Provide the [x, y] coordinate of the cell's center where the given text is located.  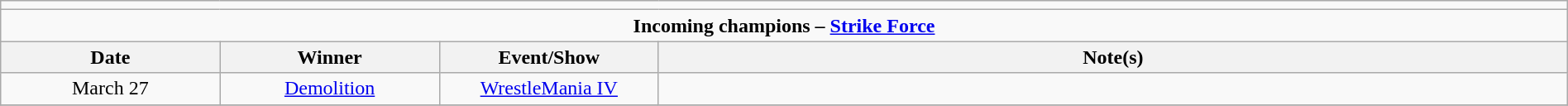
Note(s) [1113, 57]
WrestleMania IV [549, 89]
Winner [329, 57]
Event/Show [549, 57]
Incoming champions – Strike Force [784, 26]
Demolition [329, 89]
March 27 [111, 89]
Date [111, 57]
